Detect which cell encompasses the target text, then output its (x, y) center coordinate. 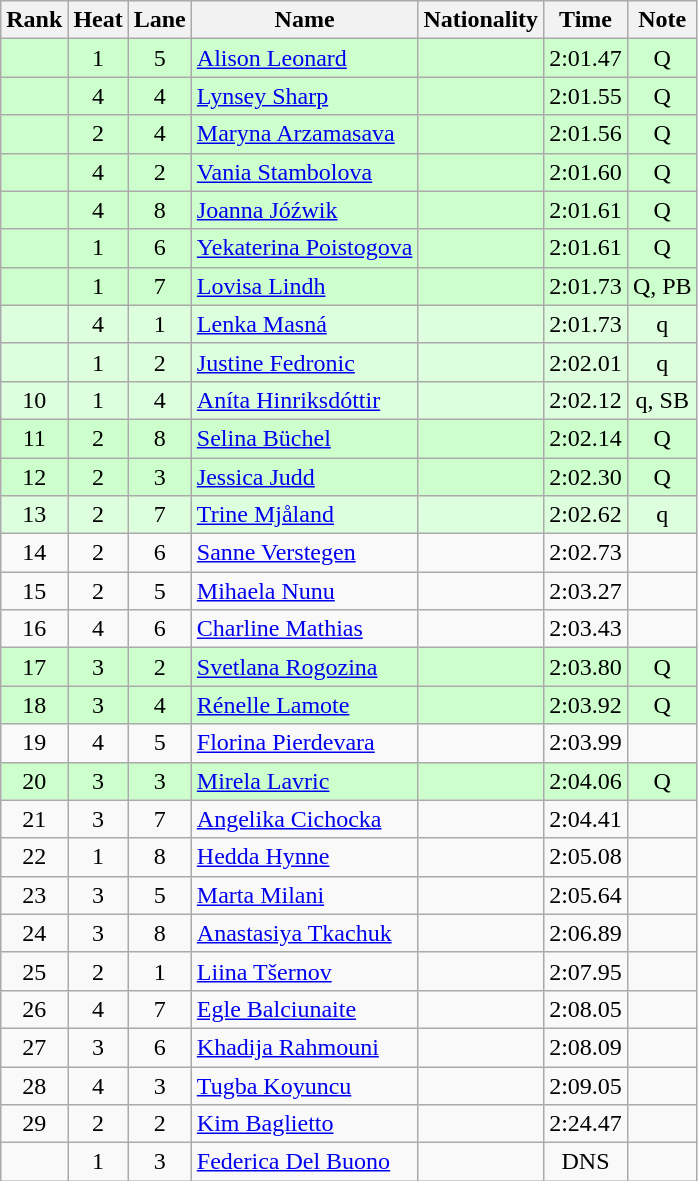
Vania Stambolova (304, 172)
11 (34, 438)
2:03.27 (586, 591)
Rank (34, 20)
27 (34, 1047)
2:24.47 (586, 1124)
Maryna Arzamasava (304, 134)
Angelika Cichocka (304, 819)
Rénelle Lamote (304, 705)
12 (34, 477)
2:05.08 (586, 857)
2:01.56 (586, 134)
13 (34, 515)
2:02.14 (586, 438)
Justine Fedronic (304, 362)
Nationality (481, 20)
2:05.64 (586, 895)
2:02.01 (586, 362)
2:02.30 (586, 477)
Egle Balciunaite (304, 1009)
Heat (98, 20)
Tugba Koyuncu (304, 1085)
2:03.43 (586, 629)
Time (586, 20)
20 (34, 781)
19 (34, 743)
2:07.95 (586, 971)
2:09.05 (586, 1085)
Selina Büchel (304, 438)
2:08.05 (586, 1009)
Alison Leonard (304, 58)
2:01.47 (586, 58)
Note (662, 20)
Liina Tšernov (304, 971)
Yekaterina Poistogova (304, 248)
Aníta Hinriksdóttir (304, 400)
Marta Milani (304, 895)
DNS (586, 1162)
2:01.60 (586, 172)
10 (34, 400)
Lynsey Sharp (304, 96)
Charline Mathias (304, 629)
2:02.62 (586, 515)
22 (34, 857)
Kim Baglietto (304, 1124)
Mirela Lavric (304, 781)
2:02.73 (586, 553)
2:03.92 (586, 705)
Federica Del Buono (304, 1162)
2:04.06 (586, 781)
2:02.12 (586, 400)
Jessica Judd (304, 477)
Sanne Verstegen (304, 553)
17 (34, 667)
2:03.99 (586, 743)
16 (34, 629)
Hedda Hynne (304, 857)
q, SB (662, 400)
Lane (160, 20)
21 (34, 819)
15 (34, 591)
Q, PB (662, 286)
23 (34, 895)
2:06.89 (586, 933)
Mihaela Nunu (304, 591)
Joanna Jóźwik (304, 210)
28 (34, 1085)
Anastasiya Tkachuk (304, 933)
2:01.55 (586, 96)
14 (34, 553)
2:04.41 (586, 819)
Svetlana Rogozina (304, 667)
Name (304, 20)
24 (34, 933)
Lenka Masná (304, 324)
2:08.09 (586, 1047)
Lovisa Lindh (304, 286)
Khadija Rahmouni (304, 1047)
26 (34, 1009)
29 (34, 1124)
25 (34, 971)
2:03.80 (586, 667)
Trine Mjåland (304, 515)
18 (34, 705)
Florina Pierdevara (304, 743)
